Return [X, Y] of the center of cell containing provided text 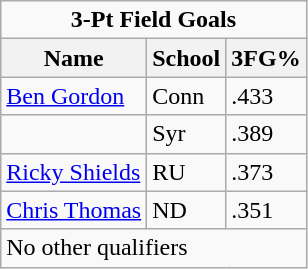
Chris Thomas [74, 210]
RU [186, 172]
Ben Gordon [74, 96]
3FG% [266, 58]
.351 [266, 210]
.433 [266, 96]
.373 [266, 172]
Conn [186, 96]
Ricky Shields [74, 172]
3-Pt Field Goals [154, 20]
ND [186, 210]
Syr [186, 134]
Name [74, 58]
No other qualifiers [154, 248]
School [186, 58]
.389 [266, 134]
